Determine the [x, y] coordinate at the center of the cell enclosing the given text.  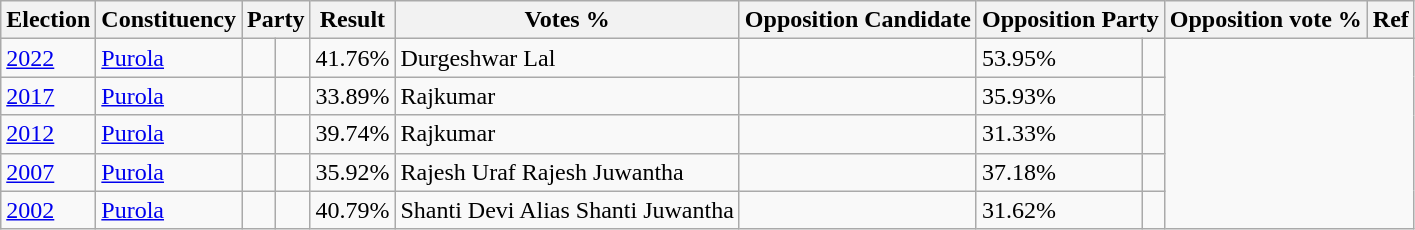
35.92% [352, 172]
39.74% [352, 134]
35.93% [1059, 96]
2012 [48, 134]
2022 [48, 58]
Result [352, 20]
Election [48, 20]
2007 [48, 172]
Durgeshwar Lal [567, 58]
Constituency [169, 20]
Opposition Party [1070, 20]
31.33% [1059, 134]
33.89% [352, 96]
Votes % [567, 20]
Opposition vote % [1266, 20]
2002 [48, 210]
40.79% [352, 210]
31.62% [1059, 210]
53.95% [1059, 58]
Rajesh Uraf Rajesh Juwantha [567, 172]
Opposition Candidate [858, 20]
2017 [48, 96]
Shanti Devi Alias Shanti Juwantha [567, 210]
Party [276, 20]
Ref [1390, 20]
37.18% [1059, 172]
41.76% [352, 58]
